Capture the cell that displays the provided text and extract its [X, Y] central coordinate. 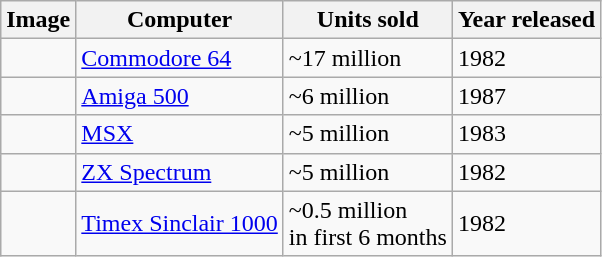
Amiga 500 [180, 96]
Timex Sinclair 1000 [180, 224]
1983 [526, 134]
Year released [526, 20]
~6 million [368, 96]
1987 [526, 96]
~17 million [368, 58]
Computer [180, 20]
Commodore 64 [180, 58]
ZX Spectrum [180, 172]
MSX [180, 134]
Units sold [368, 20]
Image [38, 20]
~0.5 millionin first 6 months [368, 224]
